Detect which cell encompasses the target text, then output its (X, Y) center coordinate. 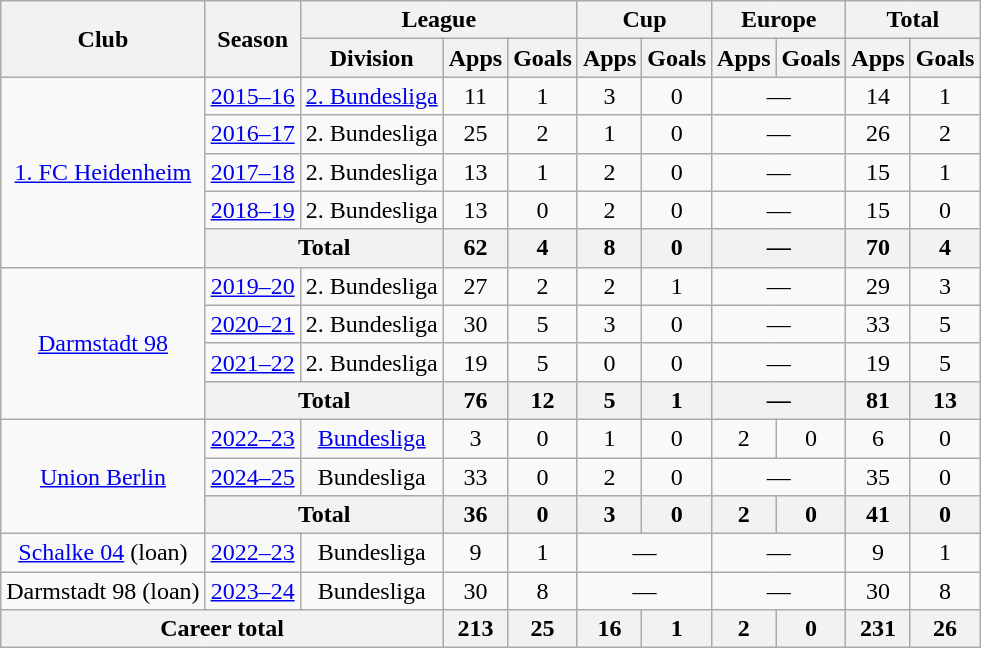
76 (475, 400)
27 (475, 286)
12 (543, 400)
2018–19 (252, 210)
2021–22 (252, 362)
Union Berlin (103, 476)
2020–21 (252, 324)
2015–16 (252, 96)
41 (878, 515)
36 (475, 515)
Europe (779, 20)
2016–17 (252, 134)
Career total (222, 629)
Season (252, 39)
2019–20 (252, 286)
1. FC Heidenheim (103, 172)
81 (878, 400)
2023–24 (252, 591)
11 (475, 96)
62 (475, 248)
Schalke 04 (loan) (103, 553)
Division (372, 58)
Darmstadt 98 (103, 343)
Club (103, 39)
Cup (644, 20)
213 (475, 629)
League (438, 20)
70 (878, 248)
35 (878, 477)
Darmstadt 98 (loan) (103, 591)
2017–18 (252, 172)
2024–25 (252, 477)
231 (878, 629)
14 (878, 96)
6 (878, 438)
16 (609, 629)
29 (878, 286)
